Return the [x, y] coordinate for the center point of the cell that contains the specified text.  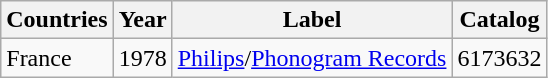
Catalog [500, 20]
France [57, 58]
1978 [142, 58]
Philips/Phonogram Records [312, 58]
Label [312, 20]
Countries [57, 20]
Year [142, 20]
6173632 [500, 58]
